Scan for the cell matching the given text and deliver its (x, y) coordinate at center. 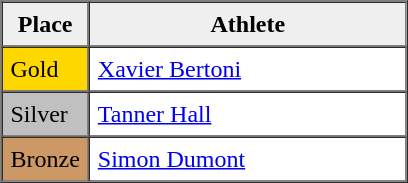
Bronze (46, 158)
Athlete (248, 24)
Tanner Hall (248, 114)
Place (46, 24)
Xavier Bertoni (248, 68)
Silver (46, 114)
Simon Dumont (248, 158)
Gold (46, 68)
